Identify which cell holds the provided text, then report its [X, Y] central coordinate. 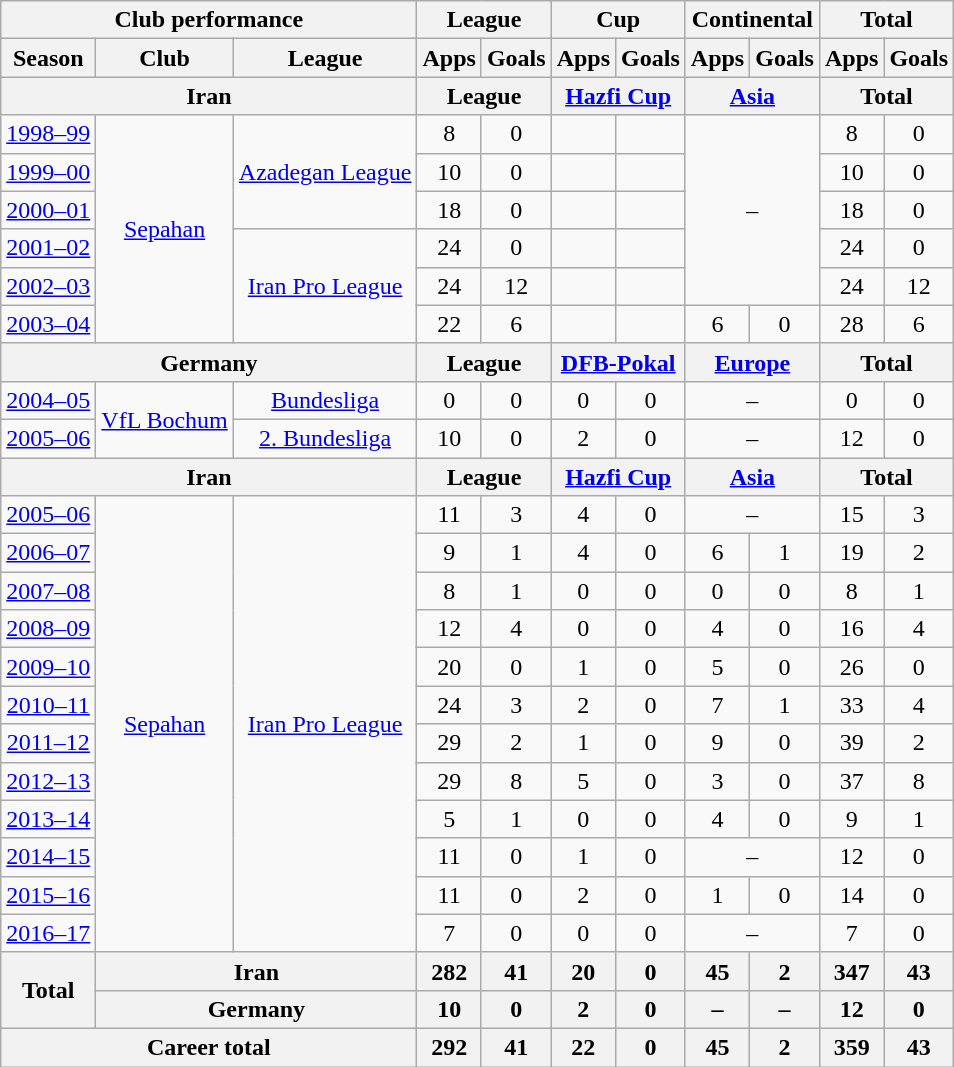
33 [851, 705]
Club [164, 58]
359 [851, 1047]
DFB-Pokal [618, 362]
Career total [209, 1047]
26 [851, 667]
37 [851, 781]
2012–13 [48, 781]
Continental [752, 20]
Club performance [209, 20]
2013–14 [48, 819]
16 [851, 629]
1998–99 [48, 134]
2004–05 [48, 400]
Europe [752, 362]
Cup [618, 20]
28 [851, 324]
14 [851, 895]
2003–04 [48, 324]
Azadegan League [325, 172]
Season [48, 58]
2008–09 [48, 629]
2009–10 [48, 667]
2001–02 [48, 248]
2. Bundesliga [325, 438]
2015–16 [48, 895]
1999–00 [48, 172]
282 [449, 971]
2016–17 [48, 933]
2007–08 [48, 591]
VfL Bochum [164, 419]
19 [851, 553]
2011–12 [48, 743]
292 [449, 1047]
Bundesliga [325, 400]
2010–11 [48, 705]
2002–03 [48, 286]
39 [851, 743]
2014–15 [48, 857]
347 [851, 971]
15 [851, 515]
2006–07 [48, 553]
2000–01 [48, 210]
